Pinpoint the cell where the given text exists, returning its (x, y) midpoint coordinate. 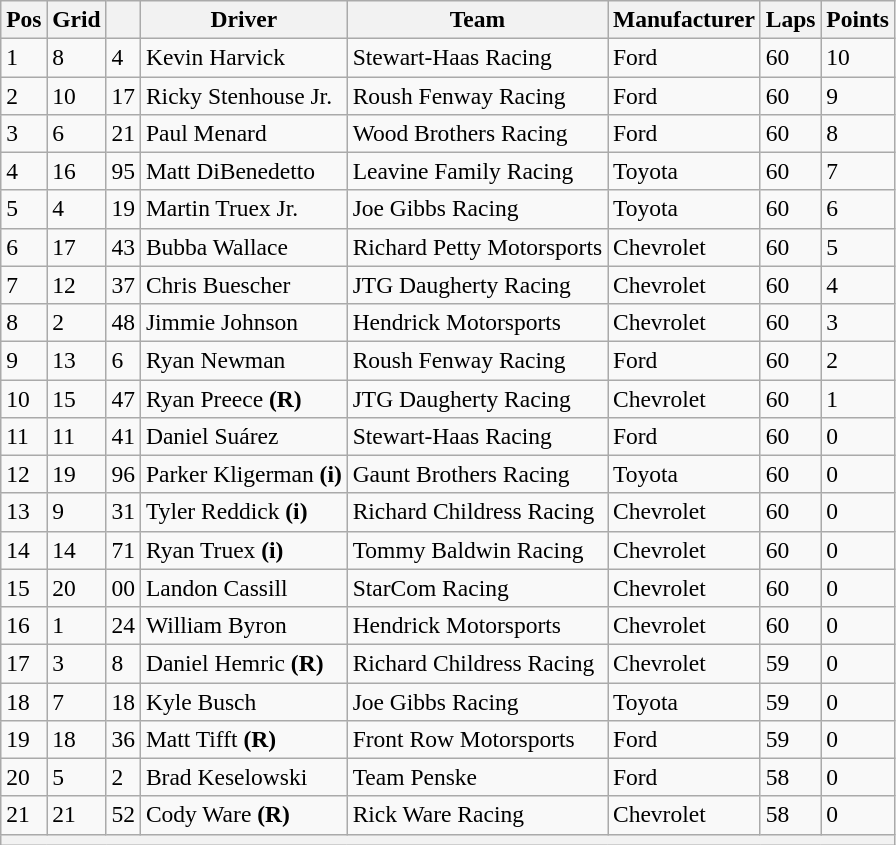
47 (123, 398)
Jimmie Johnson (244, 322)
37 (123, 285)
Matt Tifft (R) (244, 739)
Martin Truex Jr. (244, 209)
41 (123, 436)
Gaunt Brothers Racing (477, 474)
Tyler Reddick (i) (244, 512)
Manufacturer (684, 19)
Wood Brothers Racing (477, 133)
Richard Petty Motorsports (477, 247)
Team (477, 19)
Daniel Suárez (244, 436)
31 (123, 512)
Pos (24, 19)
Parker Kligerman (i) (244, 474)
Bubba Wallace (244, 247)
Points (858, 19)
43 (123, 247)
Driver (244, 19)
Kevin Harvick (244, 57)
00 (123, 588)
96 (123, 474)
95 (123, 171)
William Byron (244, 625)
Team Penske (477, 777)
Matt DiBenedetto (244, 171)
Ryan Preece (R) (244, 398)
48 (123, 322)
24 (123, 625)
Cody Ware (R) (244, 815)
71 (123, 550)
Front Row Motorsports (477, 739)
Brad Keselowski (244, 777)
Rick Ware Racing (477, 815)
Landon Cassill (244, 588)
52 (123, 815)
Ryan Truex (i) (244, 550)
36 (123, 739)
Tommy Baldwin Racing (477, 550)
Grid (76, 19)
Ricky Stenhouse Jr. (244, 95)
Laps (790, 19)
Leavine Family Racing (477, 171)
Ryan Newman (244, 360)
Paul Menard (244, 133)
Daniel Hemric (R) (244, 663)
StarCom Racing (477, 588)
Chris Buescher (244, 285)
Kyle Busch (244, 701)
